Pinpoint the cell where the given text exists, returning its [X, Y] midpoint coordinate. 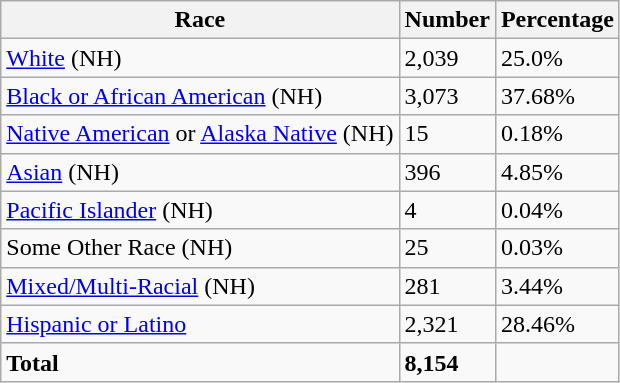
28.46% [557, 324]
Race [200, 20]
37.68% [557, 96]
Mixed/Multi-Racial (NH) [200, 286]
25.0% [557, 58]
4 [447, 210]
3.44% [557, 286]
0.03% [557, 248]
Hispanic or Latino [200, 324]
2,039 [447, 58]
25 [447, 248]
Black or African American (NH) [200, 96]
0.04% [557, 210]
Percentage [557, 20]
Pacific Islander (NH) [200, 210]
396 [447, 172]
Asian (NH) [200, 172]
8,154 [447, 362]
3,073 [447, 96]
0.18% [557, 134]
2,321 [447, 324]
Native American or Alaska Native (NH) [200, 134]
281 [447, 286]
Number [447, 20]
White (NH) [200, 58]
4.85% [557, 172]
Some Other Race (NH) [200, 248]
Total [200, 362]
15 [447, 134]
